Output the [X, Y] coordinate of the center of the cell containing the given text.  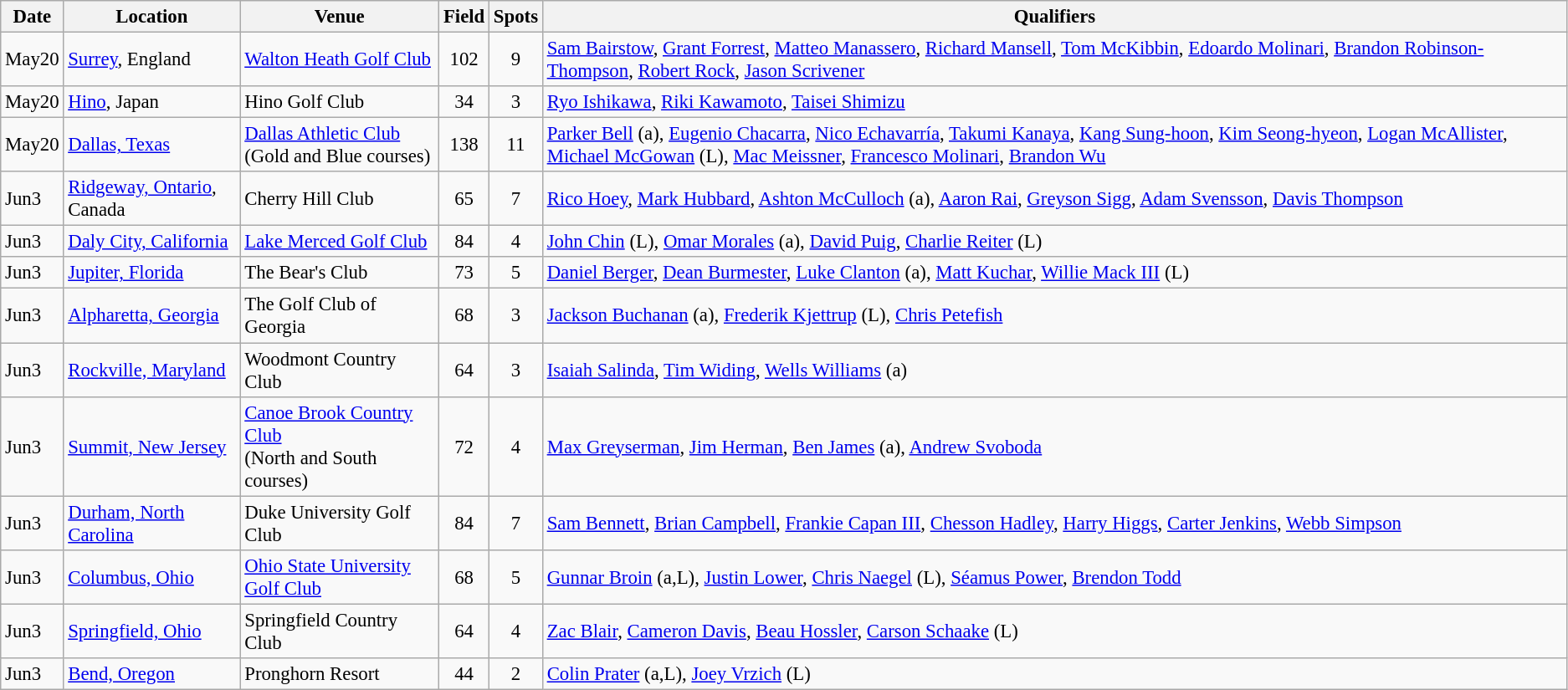
Springfield Country Club [340, 631]
Ryo Ishikawa, Riki Kawamoto, Taisei Shimizu [1054, 102]
Durham, North Carolina [152, 524]
Field [464, 17]
44 [464, 674]
Columbus, Ohio [152, 577]
Bend, Oregon [152, 674]
Jackson Buchanan (a), Frederik Kjettrup (L), Chris Petefish [1054, 316]
Zac Blair, Cameron Davis, Beau Hossler, Carson Schaake (L) [1054, 631]
Sam Bennett, Brian Campbell, Frankie Capan III, Chesson Hadley, Harry Higgs, Carter Jenkins, Webb Simpson [1054, 524]
Rico Hoey, Mark Hubbard, Ashton McCulloch (a), Aaron Rai, Greyson Sigg, Adam Svensson, Davis Thompson [1054, 199]
Hino, Japan [152, 102]
Date [32, 17]
Gunnar Broin (a,L), Justin Lower, Chris Naegel (L), Séamus Power, Brendon Todd [1054, 577]
Canoe Brook Country Club(North and South courses) [340, 447]
102 [464, 60]
Ridgeway, Ontario, Canada [152, 199]
Lake Merced Golf Club [340, 242]
Summit, New Jersey [152, 447]
Hino Golf Club [340, 102]
34 [464, 102]
138 [464, 146]
Daniel Berger, Dean Burmester, Luke Clanton (a), Matt Kuchar, Willie Mack III (L) [1054, 273]
Rockville, Maryland [152, 370]
Surrey, England [152, 60]
The Golf Club of Georgia [340, 316]
2 [516, 674]
Isaiah Salinda, Tim Widing, Wells Williams (a) [1054, 370]
Jupiter, Florida [152, 273]
Cherry Hill Club [340, 199]
John Chin (L), Omar Morales (a), David Puig, Charlie Reiter (L) [1054, 242]
Colin Prater (a,L), Joey Vrzich (L) [1054, 674]
Venue [340, 17]
Alpharetta, Georgia [152, 316]
65 [464, 199]
Location [152, 17]
Dallas, Texas [152, 146]
The Bear's Club [340, 273]
Spots [516, 17]
Springfield, Ohio [152, 631]
Max Greyserman, Jim Herman, Ben James (a), Andrew Svoboda [1054, 447]
Woodmont Country Club [340, 370]
Dallas Athletic Club(Gold and Blue courses) [340, 146]
73 [464, 273]
Ohio State University Golf Club [340, 577]
Daly City, California [152, 242]
Duke University Golf Club [340, 524]
Pronghorn Resort [340, 674]
9 [516, 60]
11 [516, 146]
72 [464, 447]
Walton Heath Golf Club [340, 60]
Qualifiers [1054, 17]
